Determine the (x, y) coordinate at the center of the cell enclosing the given text.  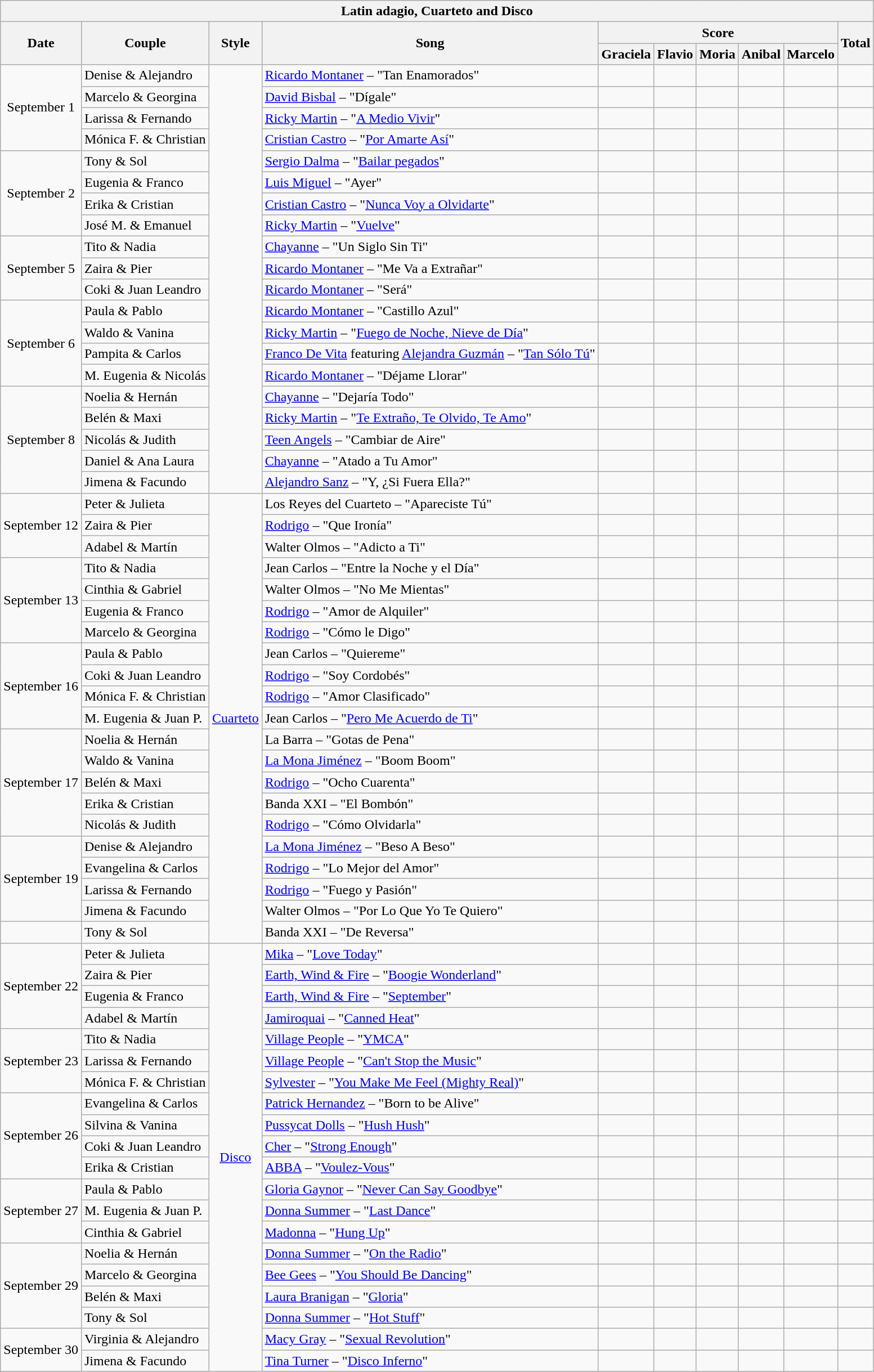
September 23 (41, 1061)
Latin adagio, Cuarteto and Disco (437, 11)
Rodrigo – "Fuego y Pasión" (430, 889)
Donna Summer – "Hot Stuff" (430, 1318)
David Bisbal – "Dígale" (430, 97)
September 17 (41, 782)
September 13 (41, 600)
Donna Summer – "Last Dance" (430, 1210)
Jean Carlos – "Pero Me Acuerdo de Ti" (430, 718)
Chayanne – "Dejaría Todo" (430, 397)
Rodrigo – "Cómo Olvidarla" (430, 825)
La Mona Jiménez – "Boom Boom" (430, 761)
Madonna – "Hung Up" (430, 1232)
September 2 (41, 193)
Ricardo Montaner – "Déjame Llorar" (430, 375)
Teen Angels – "Cambiar de Aire" (430, 440)
Disco (235, 1157)
Cristian Castro – "Por Amarte Así" (430, 140)
Flavio (675, 54)
Rodrigo – "Amor Clasificado" (430, 697)
Ricky Martin – "A Medio Vivir" (430, 118)
September 8 (41, 440)
La Mona Jiménez – "Beso A Beso" (430, 846)
Couple (145, 43)
Jean Carlos – "Quiereme" (430, 654)
Daniel & Ana Laura (145, 461)
Franco De Vita featuring Alejandra Guzmán – "Tan Sólo Tú" (430, 354)
Village People – "YMCA" (430, 1039)
Ricardo Montaner – "Tan Enamorados" (430, 75)
Style (235, 43)
Laura Branigan – "Gloria" (430, 1296)
September 1 (41, 107)
ABBA – "Voulez-Vous" (430, 1168)
Walter Olmos – "No Me Mientas" (430, 589)
Banda XXI – "De Reversa" (430, 932)
Luis Miguel – "Ayer" (430, 182)
September 22 (41, 986)
Pampita & Carlos (145, 354)
Walter Olmos – "Adicto a Ti" (430, 546)
September 19 (41, 878)
Sergio Dalma – "Bailar pegados" (430, 161)
Rodrigo – "Amor de Alquiler" (430, 611)
Earth, Wind & Fire – "Boogie Wonderland" (430, 975)
Ricky Martin – "Fuego de Noche, Nieve de Día" (430, 333)
Marcelo (811, 54)
Jamiroquai – "Canned Heat" (430, 1018)
September 26 (41, 1136)
José M. & Emanuel (145, 225)
September 16 (41, 686)
Gloria Gaynor – "Never Can Say Goodbye" (430, 1189)
Macy Gray – "Sexual Revolution" (430, 1339)
Ricky Martin – "Vuelve" (430, 225)
Anibal (761, 54)
Graciela (626, 54)
Chayanne – "Un Siglo Sin Ti" (430, 246)
Cristian Castro – "Nunca Voy a Olvidarte" (430, 204)
September 30 (41, 1350)
Rodrigo – "Soy Cordobés" (430, 675)
Total (856, 43)
Rodrigo – "Que Ironía" (430, 525)
Alejandro Sanz – "Y, ¿Si Fuera Ella?" (430, 482)
September 6 (41, 343)
Patrick Hernandez – "Born to be Alive" (430, 1104)
Silvina & Vanina (145, 1125)
Chayanne – "Atado a Tu Amor" (430, 461)
Sylvester – "You Make Me Feel (Mighty Real)" (430, 1082)
September 12 (41, 525)
Walter Olmos – "Por Lo Que Yo Te Quiero" (430, 911)
Cher – "Strong Enough" (430, 1146)
Rodrigo – "Cómo le Digo" (430, 633)
Cuarteto (235, 718)
Village People – "Can't Stop the Music" (430, 1061)
Moria (717, 54)
Earth, Wind & Fire – "September" (430, 997)
Bee Gees – "You Should Be Dancing" (430, 1275)
Date (41, 43)
Jean Carlos – "Entre la Noche y el Día" (430, 568)
Ricardo Montaner – "Será" (430, 290)
Pussycat Dolls – "Hush Hush" (430, 1125)
Virginia & Alejandro (145, 1339)
Ricardo Montaner – "Castillo Azul" (430, 311)
Los Reyes del Cuarteto – "Apareciste Tú" (430, 504)
Tina Turner – "Disco Inferno" (430, 1361)
Banda XXI – "El Bombón" (430, 804)
September 27 (41, 1210)
Song (430, 43)
September 29 (41, 1285)
Donna Summer – "On the Radio" (430, 1253)
Rodrigo – "Ocho Cuarenta" (430, 782)
M. Eugenia & Nicolás (145, 375)
Score (718, 33)
Ricardo Montaner – "Me Va a Extrañar" (430, 268)
Ricky Martin – "Te Extraño, Te Olvido, Te Amo" (430, 418)
Mika – "Love Today" (430, 954)
La Barra – "Gotas de Pena" (430, 739)
Rodrigo – "Lo Mejor del Amor" (430, 868)
September 5 (41, 268)
